For the text-containing cell, return its midpoint in [X, Y] coordinate format. 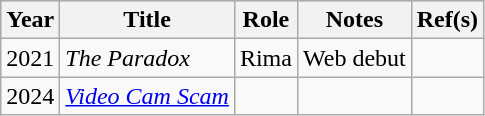
Rima [266, 58]
Ref(s) [447, 20]
2024 [30, 96]
Notes [354, 20]
Year [30, 20]
2021 [30, 58]
Title [148, 20]
Web debut [354, 58]
The Paradox [148, 58]
Role [266, 20]
Video Cam Scam [148, 96]
